Search for the cell housing the specified text and yield its [X, Y] center coordinate. 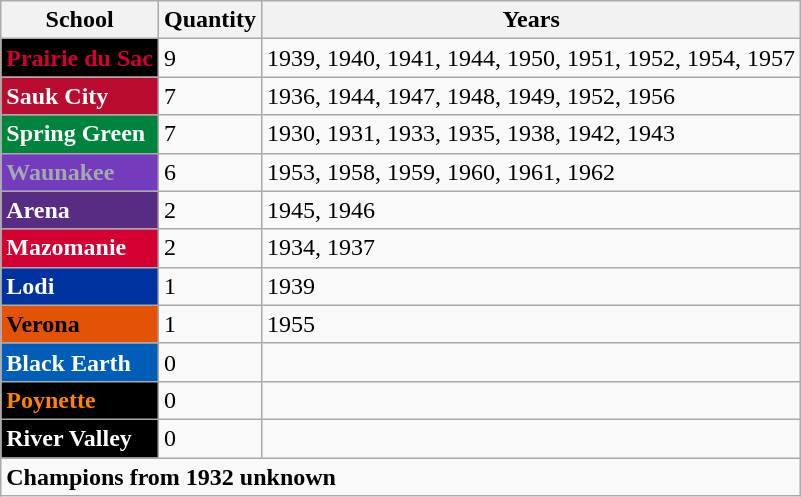
9 [210, 58]
School [80, 20]
Prairie du Sac [80, 58]
Arena [80, 210]
1953, 1958, 1959, 1960, 1961, 1962 [532, 172]
Years [532, 20]
1936, 1944, 1947, 1948, 1949, 1952, 1956 [532, 96]
1930, 1931, 1933, 1935, 1938, 1942, 1943 [532, 134]
1955 [532, 324]
Poynette [80, 400]
Spring Green [80, 134]
Verona [80, 324]
Waunakee [80, 172]
Mazomanie [80, 248]
Quantity [210, 20]
Black Earth [80, 362]
1934, 1937 [532, 248]
1945, 1946 [532, 210]
1939 [532, 286]
1939, 1940, 1941, 1944, 1950, 1951, 1952, 1954, 1957 [532, 58]
Champions from 1932 unknown [401, 477]
Sauk City [80, 96]
River Valley [80, 438]
Lodi [80, 286]
6 [210, 172]
